Search for the cell housing the specified text and yield its (X, Y) center coordinate. 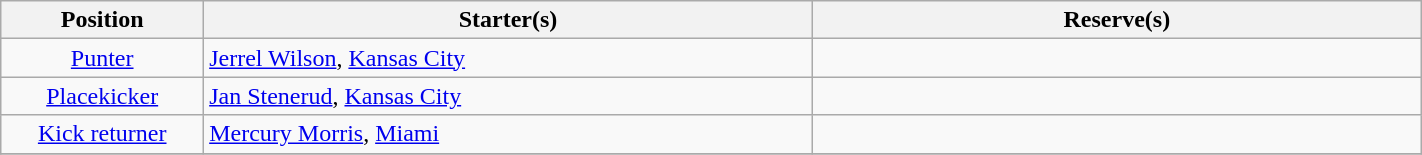
Mercury Morris, Miami (508, 134)
Placekicker (102, 96)
Jan Stenerud, Kansas City (508, 96)
Jerrel Wilson, Kansas City (508, 58)
Reserve(s) (1116, 20)
Starter(s) (508, 20)
Kick returner (102, 134)
Position (102, 20)
Punter (102, 58)
